Provide the (x, y) coordinate of the cell's center where the given text is located.  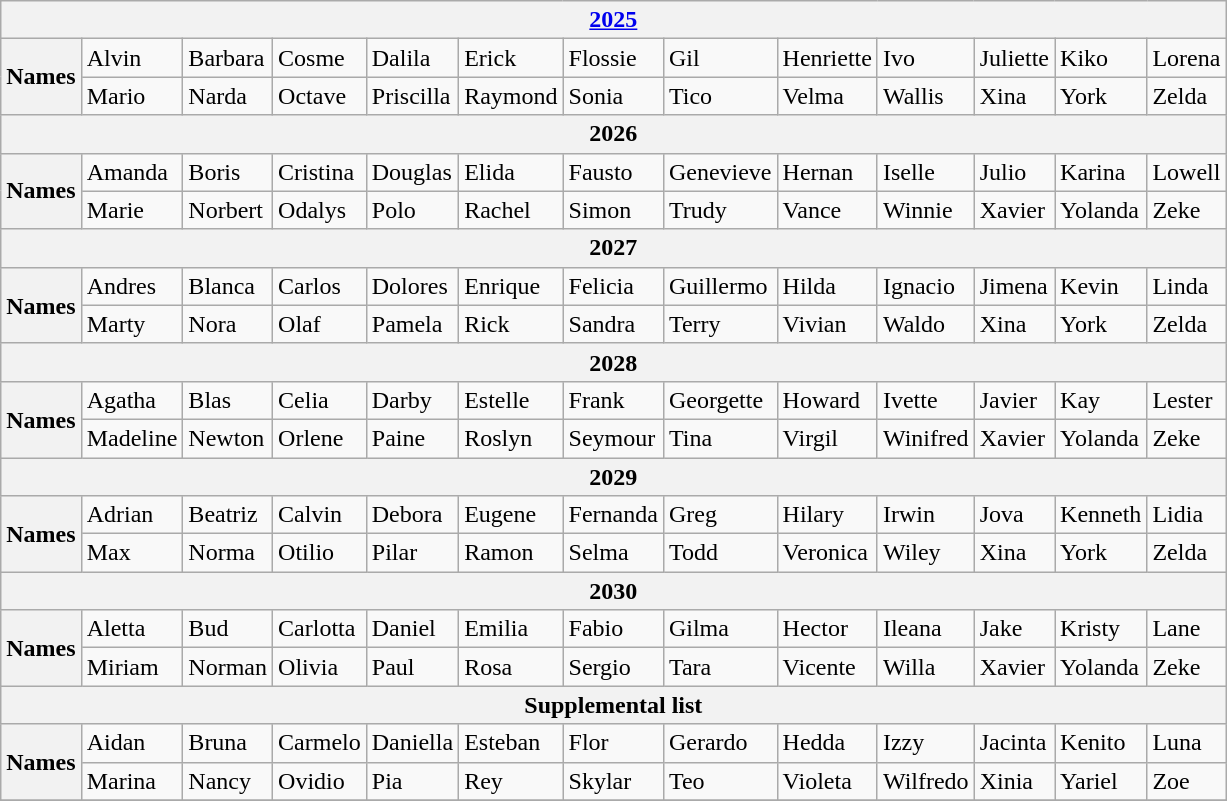
Odalys (320, 210)
Seymour (613, 438)
Howard (827, 400)
Felicia (613, 286)
Tina (720, 438)
Priscilla (412, 96)
Sergio (613, 667)
Velma (827, 96)
Carmelo (320, 743)
Linda (1186, 286)
Dolores (412, 286)
Wilfredo (926, 781)
2025 (614, 20)
Fernanda (613, 515)
Blas (228, 400)
Bruna (228, 743)
Norma (228, 553)
Octave (320, 96)
Terry (720, 324)
Juliette (1014, 58)
Polo (412, 210)
Aidan (132, 743)
Fabio (613, 629)
Ivette (926, 400)
Todd (720, 553)
Madeline (132, 438)
Emilia (511, 629)
Javier (1014, 400)
Irwin (926, 515)
Carlotta (320, 629)
2027 (614, 248)
Rachel (511, 210)
Lidia (1186, 515)
Julio (1014, 172)
Winnie (926, 210)
Debora (412, 515)
Nancy (228, 781)
Vicente (827, 667)
Flossie (613, 58)
Hector (827, 629)
Simon (613, 210)
Esteban (511, 743)
Supplemental list (614, 705)
Nora (228, 324)
Georgette (720, 400)
Vivian (827, 324)
Hernan (827, 172)
Sandra (613, 324)
Estelle (511, 400)
Miriam (132, 667)
Cristina (320, 172)
Kenito (1101, 743)
Fausto (613, 172)
Otilio (320, 553)
Cosme (320, 58)
Hedda (827, 743)
Kay (1101, 400)
Darby (412, 400)
Kenneth (1101, 515)
2026 (614, 134)
Kiko (1101, 58)
Bud (228, 629)
Raymond (511, 96)
Vance (827, 210)
Gilma (720, 629)
Luna (1186, 743)
Skylar (613, 781)
Iselle (926, 172)
Zoe (1186, 781)
Carlos (320, 286)
Rick (511, 324)
Erick (511, 58)
Agatha (132, 400)
Pamela (412, 324)
Flor (613, 743)
Ignacio (926, 286)
Gerardo (720, 743)
Eugene (511, 515)
Xinia (1014, 781)
Guillermo (720, 286)
Dalila (412, 58)
Celia (320, 400)
Norman (228, 667)
Norbert (228, 210)
Lester (1186, 400)
Amanda (132, 172)
Lowell (1186, 172)
Gil (720, 58)
Winifred (926, 438)
Kevin (1101, 286)
Boris (228, 172)
Waldo (926, 324)
Trudy (720, 210)
Jake (1014, 629)
Paul (412, 667)
Veronica (827, 553)
Yariel (1101, 781)
Elida (511, 172)
Adrian (132, 515)
Willa (926, 667)
Marty (132, 324)
Greg (720, 515)
Ivo (926, 58)
Newton (228, 438)
Hilda (827, 286)
Rey (511, 781)
Selma (613, 553)
Olivia (320, 667)
Aletta (132, 629)
Blanca (228, 286)
Douglas (412, 172)
Lane (1186, 629)
Jimena (1014, 286)
Tara (720, 667)
Barbara (228, 58)
Virgil (827, 438)
Teo (720, 781)
Frank (613, 400)
Alvin (132, 58)
Ileana (926, 629)
Daniella (412, 743)
2029 (614, 477)
Jova (1014, 515)
Genevieve (720, 172)
Mario (132, 96)
Orlene (320, 438)
Kristy (1101, 629)
Lorena (1186, 58)
Andres (132, 286)
2030 (614, 591)
Tico (720, 96)
Pilar (412, 553)
Sonia (613, 96)
2028 (614, 362)
Pia (412, 781)
Daniel (412, 629)
Hilary (827, 515)
Wiley (926, 553)
Calvin (320, 515)
Ovidio (320, 781)
Violeta (827, 781)
Olaf (320, 324)
Enrique (511, 286)
Henriette (827, 58)
Roslyn (511, 438)
Jacinta (1014, 743)
Wallis (926, 96)
Rosa (511, 667)
Izzy (926, 743)
Paine (412, 438)
Karina (1101, 172)
Narda (228, 96)
Marina (132, 781)
Beatriz (228, 515)
Marie (132, 210)
Ramon (511, 553)
Max (132, 553)
